Search for the cell housing the specified text and yield its (x, y) center coordinate. 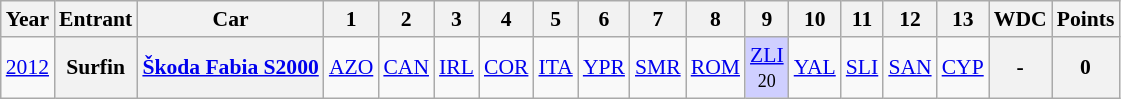
IRL (456, 68)
Surfin (96, 68)
YPR (604, 68)
ROM (716, 68)
Year (28, 19)
12 (910, 19)
2 (406, 19)
8 (716, 19)
3 (456, 19)
13 (963, 19)
CYP (963, 68)
11 (862, 19)
6 (604, 19)
ZLI20 (767, 68)
WDC (1020, 19)
AZO (351, 68)
4 (506, 19)
CAN (406, 68)
Škoda Fabia S2000 (230, 68)
9 (767, 19)
Points (1086, 19)
SLI (862, 68)
10 (815, 19)
YAL (815, 68)
7 (658, 19)
SAN (910, 68)
1 (351, 19)
5 (555, 19)
0 (1086, 68)
COR (506, 68)
2012 (28, 68)
Car (230, 19)
ITA (555, 68)
SMR (658, 68)
Entrant (96, 19)
- (1020, 68)
